Detect which cell encompasses the target text, then output its [X, Y] center coordinate. 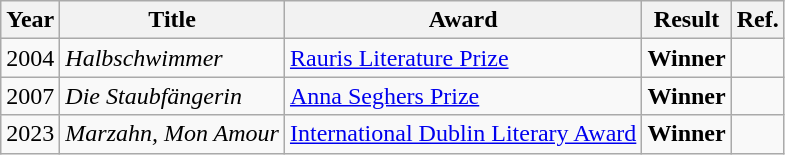
Title [172, 20]
Rauris Literature Prize [462, 58]
International Dublin Literary Award [462, 134]
Award [462, 20]
Ref. [758, 20]
Marzahn, Mon Amour [172, 134]
Year [30, 20]
Die Staubfängerin [172, 96]
Halbschwimmer [172, 58]
2007 [30, 96]
2023 [30, 134]
Anna Seghers Prize [462, 96]
2004 [30, 58]
Result [686, 20]
